From the cell containing the given text, extract its center point as [x, y] coordinate. 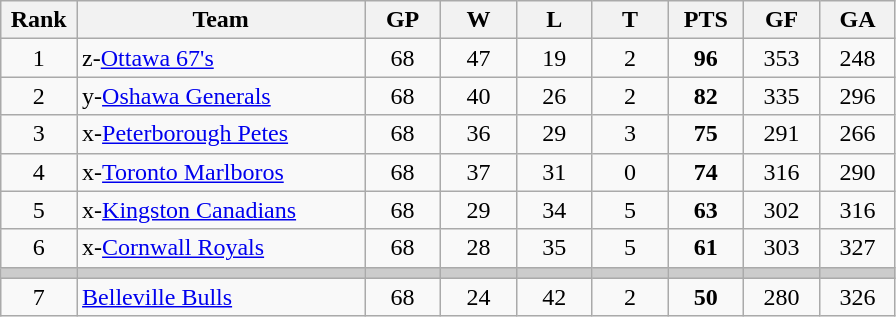
PTS [706, 20]
280 [782, 297]
26 [554, 96]
291 [782, 134]
z-Ottawa 67's [221, 58]
96 [706, 58]
34 [554, 210]
4 [39, 172]
GF [782, 20]
7 [39, 297]
19 [554, 58]
x-Cornwall Royals [221, 248]
335 [782, 96]
W [479, 20]
Belleville Bulls [221, 297]
296 [857, 96]
326 [857, 297]
GP [403, 20]
x-Kingston Canadians [221, 210]
35 [554, 248]
82 [706, 96]
266 [857, 134]
31 [554, 172]
37 [479, 172]
Rank [39, 20]
50 [706, 297]
36 [479, 134]
GA [857, 20]
303 [782, 248]
42 [554, 297]
47 [479, 58]
28 [479, 248]
24 [479, 297]
61 [706, 248]
290 [857, 172]
L [554, 20]
63 [706, 210]
y-Oshawa Generals [221, 96]
75 [706, 134]
74 [706, 172]
302 [782, 210]
1 [39, 58]
248 [857, 58]
x-Peterborough Petes [221, 134]
6 [39, 248]
x-Toronto Marlboros [221, 172]
353 [782, 58]
0 [630, 172]
Team [221, 20]
40 [479, 96]
T [630, 20]
327 [857, 248]
